Scan for the cell matching the given text and deliver its [x, y] coordinate at center. 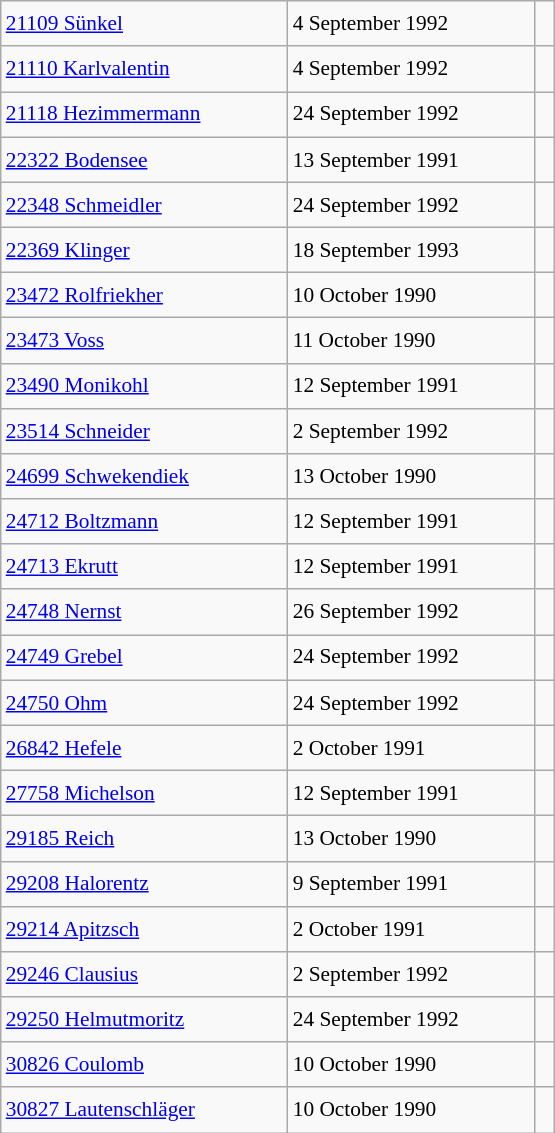
24712 Boltzmann [144, 522]
27758 Michelson [144, 792]
22348 Schmeidler [144, 204]
18 September 1993 [412, 250]
23473 Voss [144, 340]
29246 Clausius [144, 974]
26 September 1992 [412, 612]
23514 Schneider [144, 430]
24750 Ohm [144, 702]
24713 Ekrutt [144, 566]
9 September 1991 [412, 884]
22369 Klinger [144, 250]
30827 Lautenschläger [144, 1110]
29250 Helmutmoritz [144, 1020]
22322 Bodensee [144, 160]
29214 Apitzsch [144, 928]
13 September 1991 [412, 160]
29208 Halorentz [144, 884]
24749 Grebel [144, 658]
26842 Hefele [144, 748]
23472 Rolfriekher [144, 296]
24748 Nernst [144, 612]
24699 Schwekendiek [144, 476]
11 October 1990 [412, 340]
21110 Karlvalentin [144, 68]
21109 Sünkel [144, 24]
30826 Coulomb [144, 1064]
21118 Hezimmermann [144, 114]
23490 Monikohl [144, 386]
29185 Reich [144, 838]
